Scan for the cell matching the given text and deliver its [X, Y] coordinate at center. 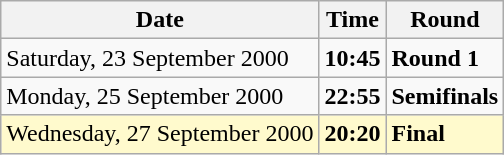
Date [160, 20]
Monday, 25 September 2000 [160, 96]
20:20 [352, 134]
Time [352, 20]
Round [445, 20]
Round 1 [445, 58]
Wednesday, 27 September 2000 [160, 134]
Final [445, 134]
10:45 [352, 58]
Saturday, 23 September 2000 [160, 58]
Semifinals [445, 96]
22:55 [352, 96]
